Locate the cell with the specified text and output its (X, Y) center coordinate. 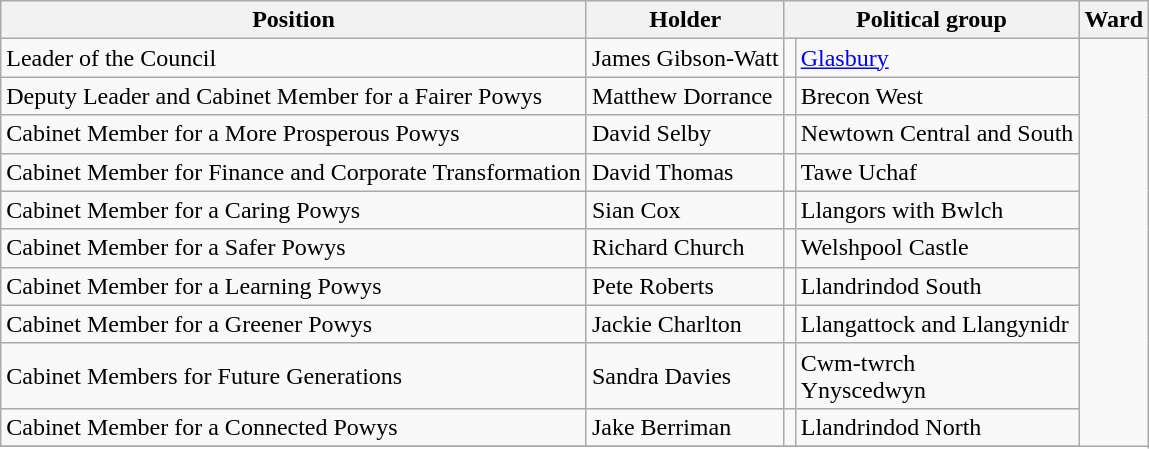
Cwm-twrchYnyscedwyn (937, 376)
Cabinet Member for Finance and Corporate Transformation (294, 172)
Position (294, 20)
Cabinet Member for a More Prosperous Powys (294, 134)
Cabinet Members for Future Generations (294, 376)
David Selby (685, 134)
Sandra Davies (685, 376)
Leader of the Council (294, 58)
Cabinet Member for a Learning Powys (294, 286)
Holder (685, 20)
Ward (1114, 20)
Cabinet Member for a Safer Powys (294, 248)
Pete Roberts (685, 286)
Glasbury (937, 58)
Matthew Dorrance (685, 96)
Llandrindod South (937, 286)
Tawe Uchaf (937, 172)
Sian Cox (685, 210)
Llangors with Bwlch (937, 210)
Cabinet Member for a Connected Powys (294, 427)
Llandrindod North (937, 427)
Political group (932, 20)
Newtown Central and South (937, 134)
Llangattock and Llangynidr (937, 324)
Deputy Leader and Cabinet Member for a Fairer Powys (294, 96)
Jake Berriman (685, 427)
Cabinet Member for a Caring Powys (294, 210)
Brecon West (937, 96)
Richard Church (685, 248)
James Gibson-Watt (685, 58)
Welshpool Castle (937, 248)
David Thomas (685, 172)
Cabinet Member for a Greener Powys (294, 324)
Jackie Charlton (685, 324)
